Provide the [X, Y] coordinate of the cell's center where the given text is located.  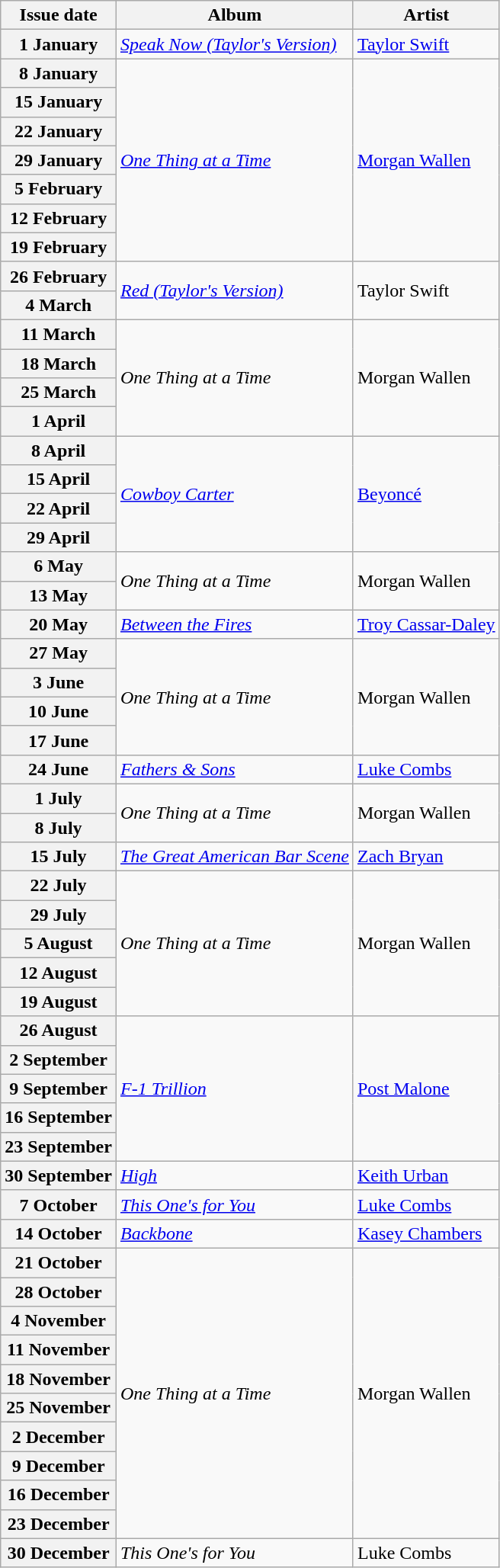
22 July [59, 886]
18 March [59, 364]
6 May [59, 566]
23 September [59, 1146]
12 February [59, 218]
5 August [59, 944]
5 February [59, 189]
Keith Urban [426, 1175]
20 May [59, 624]
11 March [59, 334]
13 May [59, 595]
2 September [59, 1060]
9 December [59, 1466]
Artist [426, 15]
Cowboy Carter [235, 494]
High [235, 1175]
16 December [59, 1495]
15 April [59, 479]
22 April [59, 508]
12 August [59, 973]
Kasey Chambers [426, 1233]
Beyoncé [426, 494]
The Great American Bar Scene [235, 857]
Album [235, 15]
27 May [59, 653]
14 October [59, 1233]
28 October [59, 1292]
F-1 Trillion [235, 1089]
17 June [59, 740]
4 November [59, 1321]
8 April [59, 451]
19 February [59, 247]
22 January [59, 131]
7 October [59, 1204]
30 September [59, 1175]
1 January [59, 44]
10 June [59, 711]
25 November [59, 1408]
Backbone [235, 1233]
16 September [59, 1117]
15 July [59, 857]
Between the Fires [235, 624]
1 July [59, 798]
24 June [59, 769]
11 November [59, 1350]
8 July [59, 827]
15 January [59, 102]
19 August [59, 1002]
3 June [59, 682]
2 December [59, 1437]
29 April [59, 537]
26 August [59, 1031]
25 March [59, 393]
Zach Bryan [426, 857]
21 October [59, 1262]
Red (Taylor's Version) [235, 290]
Issue date [59, 15]
1 April [59, 422]
30 December [59, 1553]
8 January [59, 73]
9 September [59, 1089]
4 March [59, 305]
26 February [59, 276]
23 December [59, 1524]
Speak Now (Taylor's Version) [235, 44]
Fathers & Sons [235, 769]
Troy Cassar-Daley [426, 624]
18 November [59, 1379]
29 January [59, 160]
29 July [59, 915]
Post Malone [426, 1089]
